Scan for the cell matching the given text and deliver its [x, y] coordinate at center. 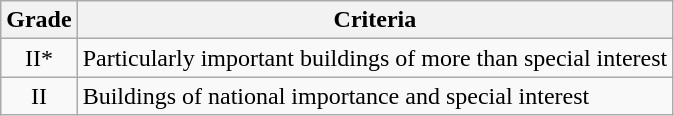
Particularly important buildings of more than special interest [375, 58]
II* [39, 58]
Criteria [375, 20]
Buildings of national importance and special interest [375, 96]
Grade [39, 20]
II [39, 96]
